Identify which cell holds the provided text, then report its (X, Y) central coordinate. 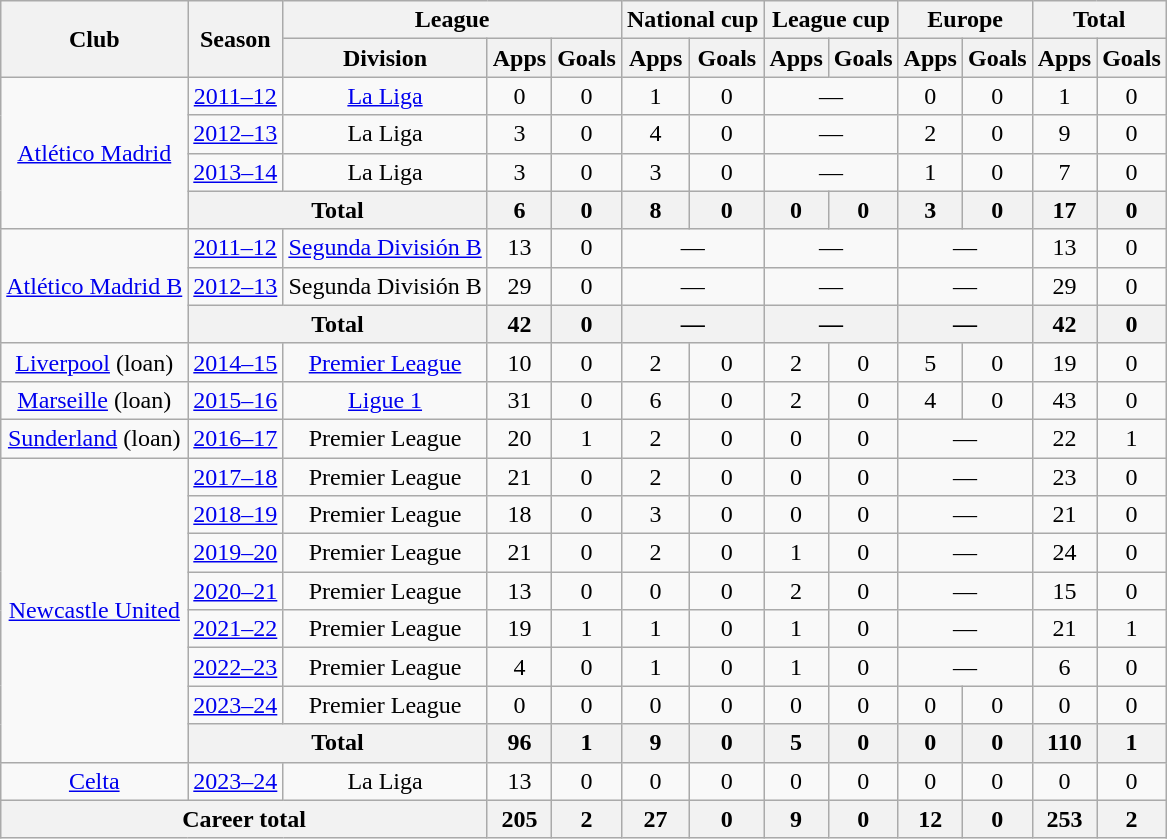
Marseille (loan) (94, 400)
League (452, 20)
2022–23 (236, 667)
253 (1064, 819)
96 (519, 743)
23 (1064, 477)
Newcastle United (94, 610)
22 (1064, 438)
Liverpool (loan) (94, 362)
20 (519, 438)
2015–16 (236, 400)
8 (655, 210)
2020–21 (236, 591)
2019–20 (236, 553)
2014–15 (236, 362)
2016–17 (236, 438)
2017–18 (236, 477)
31 (519, 400)
24 (1064, 553)
27 (655, 819)
League cup (831, 20)
110 (1064, 743)
Season (236, 39)
12 (930, 819)
National cup (692, 20)
Division (385, 58)
Europe (965, 20)
18 (519, 515)
2021–22 (236, 629)
Career total (244, 819)
2013–14 (236, 172)
Atlético Madrid (94, 153)
Club (94, 39)
10 (519, 362)
Celta (94, 781)
Atlético Madrid B (94, 286)
2018–19 (236, 515)
17 (1064, 210)
Sunderland (loan) (94, 438)
15 (1064, 591)
Ligue 1 (385, 400)
7 (1064, 172)
205 (519, 819)
43 (1064, 400)
